Find where the given text appears and provide that cell's center as (x, y) coordinate. 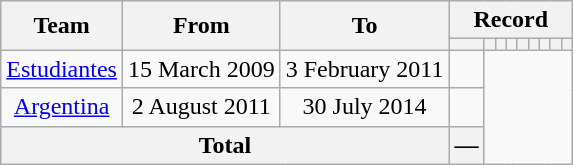
Record (511, 20)
15 March 2009 (201, 69)
Estudiantes (62, 69)
Team (62, 26)
3 February 2011 (364, 69)
2 August 2011 (201, 107)
To (364, 26)
30 July 2014 (364, 107)
Argentina (62, 107)
— (466, 145)
From (201, 26)
Total (225, 145)
